For the text-containing cell, return its midpoint in (x, y) coordinate format. 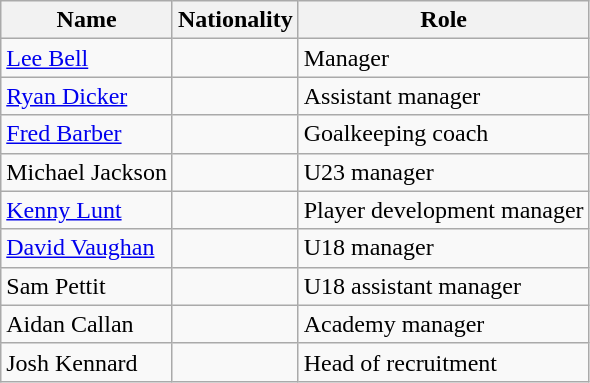
Manager (444, 58)
U18 manager (444, 248)
Goalkeeping coach (444, 134)
Academy manager (444, 324)
Michael Jackson (87, 172)
Kenny Lunt (87, 210)
Aidan Callan (87, 324)
Player development manager (444, 210)
Sam Pettit (87, 286)
David Vaughan (87, 248)
Lee Bell (87, 58)
Fred Barber (87, 134)
Head of recruitment (444, 362)
U18 assistant manager (444, 286)
Role (444, 20)
Name (87, 20)
Josh Kennard (87, 362)
Nationality (235, 20)
Assistant manager (444, 96)
U23 manager (444, 172)
Ryan Dicker (87, 96)
